Extract the [x, y] coordinate from the center of the cell holding the provided text.  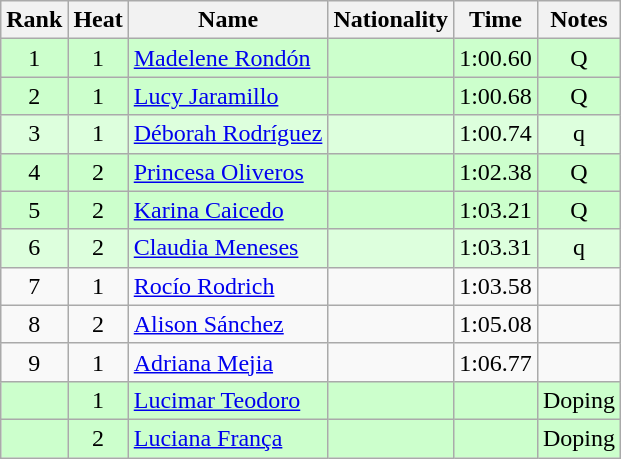
1:02.38 [496, 172]
Name [228, 20]
Time [496, 20]
Déborah Rodríguez [228, 134]
Karina Caicedo [228, 210]
1:03.31 [496, 248]
Alison Sánchez [228, 324]
Claudia Meneses [228, 248]
5 [34, 210]
Lucimar Teodoro [228, 400]
6 [34, 248]
Lucy Jaramillo [228, 96]
4 [34, 172]
1:00.74 [496, 134]
Rank [34, 20]
1:06.77 [496, 362]
Luciana França [228, 438]
9 [34, 362]
1:00.60 [496, 58]
7 [34, 286]
1:05.08 [496, 324]
Notes [578, 20]
Nationality [391, 20]
Rocío Rodrich [228, 286]
Princesa Oliveros [228, 172]
1:03.58 [496, 286]
1:03.21 [496, 210]
8 [34, 324]
Heat [98, 20]
1:00.68 [496, 96]
3 [34, 134]
Madelene Rondón [228, 58]
Adriana Mejia [228, 362]
